Search for the cell housing the specified text and yield its (X, Y) center coordinate. 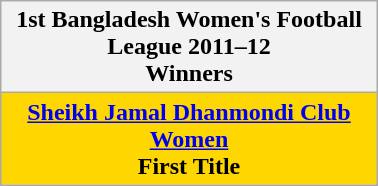
1st Bangladesh Women's Football League 2011–12 Winners (189, 47)
Sheikh Jamal Dhanmondi Club Women First Title (189, 139)
